Identify which cell holds the provided text, then report its [X, Y] central coordinate. 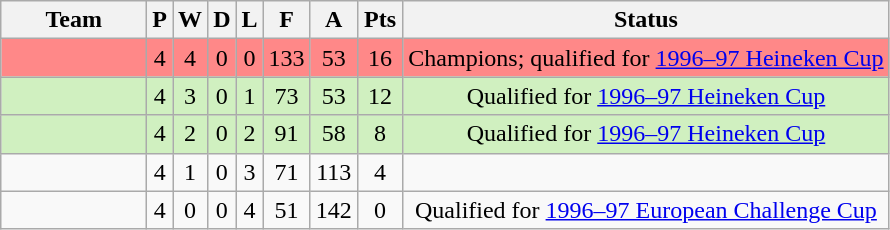
133 [286, 58]
P [160, 20]
Qualified for 1996–97 European Challenge Cup [646, 210]
73 [286, 96]
W [190, 20]
12 [380, 96]
F [286, 20]
91 [286, 134]
58 [334, 134]
L [250, 20]
D [222, 20]
Champions; qualified for 1996–97 Heineken Cup [646, 58]
A [334, 20]
142 [334, 210]
Team [74, 20]
Pts [380, 20]
Status [646, 20]
16 [380, 58]
8 [380, 134]
51 [286, 210]
71 [286, 172]
113 [334, 172]
